Extract the (x, y) coordinate from the center of the cell holding the provided text.  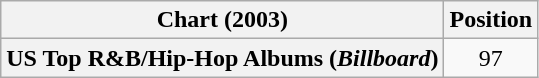
Position (491, 20)
Chart (2003) (222, 20)
US Top R&B/Hip-Hop Albums (Billboard) (222, 58)
97 (491, 58)
